Return the [x, y] coordinate for the center point of the cell that contains the specified text.  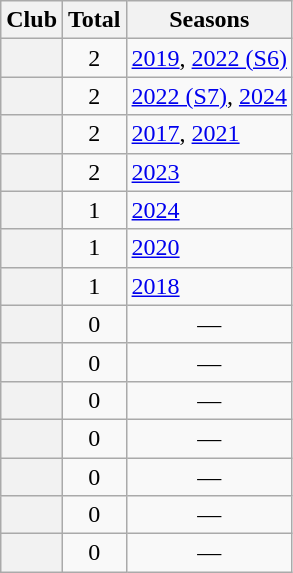
Total [95, 20]
2024 [209, 210]
2019, 2022 (S6) [209, 58]
Club [32, 20]
2018 [209, 286]
2023 [209, 172]
Seasons [209, 20]
2022 (S7), 2024 [209, 96]
2020 [209, 248]
2017, 2021 [209, 134]
